Extract the [x, y] coordinate from the center of the cell holding the provided text.  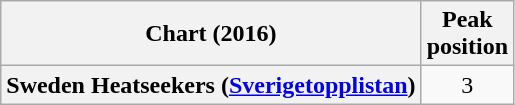
Sweden Heatseekers (Sverigetopplistan) [211, 85]
Chart (2016) [211, 34]
Peakposition [467, 34]
3 [467, 85]
